Identify which cell holds the provided text, then report its [X, Y] central coordinate. 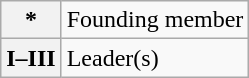
* [31, 20]
Leader(s) [155, 58]
Founding member [155, 20]
I–III [31, 58]
